Return the [x, y] coordinate for the center point of the cell that contains the specified text.  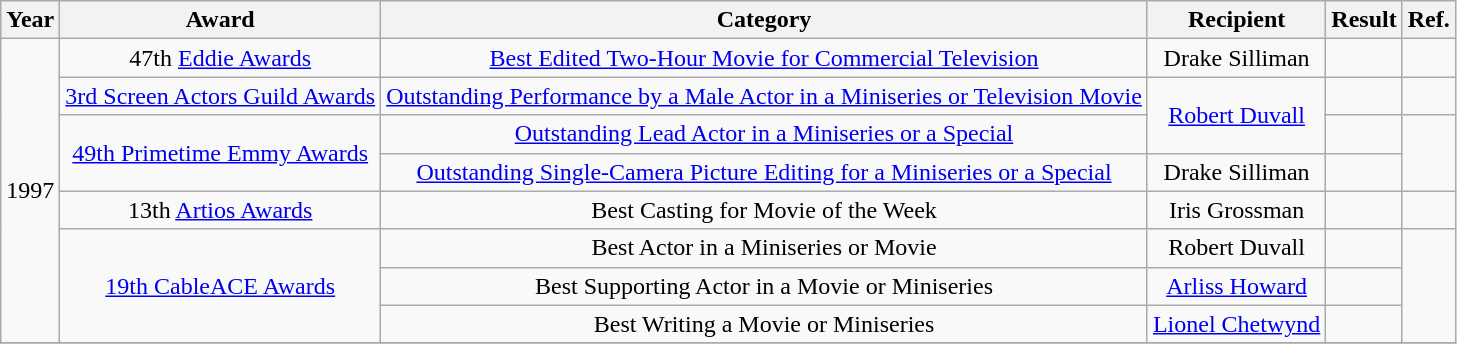
Recipient [1236, 20]
47th Eddie Awards [220, 58]
Lionel Chetwynd [1236, 324]
Best Actor in a Miniseries or Movie [764, 248]
Best Supporting Actor in a Movie or Miniseries [764, 286]
Best Writing a Movie or Miniseries [764, 324]
Iris Grossman [1236, 210]
19th CableACE Awards [220, 286]
Best Edited Two-Hour Movie for Commercial Television [764, 58]
Category [764, 20]
Year [30, 20]
49th Primetime Emmy Awards [220, 153]
3rd Screen Actors Guild Awards [220, 96]
Outstanding Performance by a Male Actor in a Miniseries or Television Movie [764, 96]
13th Artios Awards [220, 210]
Result [1364, 20]
Outstanding Lead Actor in a Miniseries or a Special [764, 134]
Ref. [1428, 20]
Arliss Howard [1236, 286]
Award [220, 20]
1997 [30, 191]
Best Casting for Movie of the Week [764, 210]
Outstanding Single-Camera Picture Editing for a Miniseries or a Special [764, 172]
